Detect which cell encompasses the target text, then output its [x, y] center coordinate. 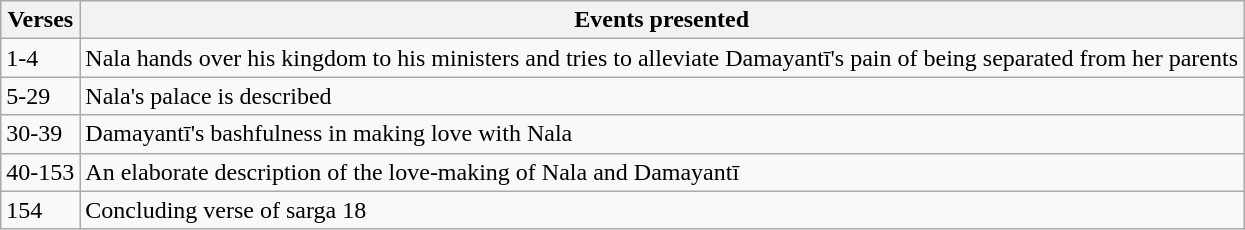
154 [40, 210]
Nala hands over his kingdom to his ministers and tries to alleviate Damayantī's pain of being separated from her parents [662, 58]
5-29 [40, 96]
Verses [40, 20]
1-4 [40, 58]
Damayantī's bashfulness in making love with Nala [662, 134]
30-39 [40, 134]
An elaborate description of the love-making of Nala and Damayantī [662, 172]
Events presented [662, 20]
Nala's palace is described [662, 96]
Concluding verse of sarga 18 [662, 210]
40-153 [40, 172]
